Identify which cell holds the provided text, then report its (x, y) central coordinate. 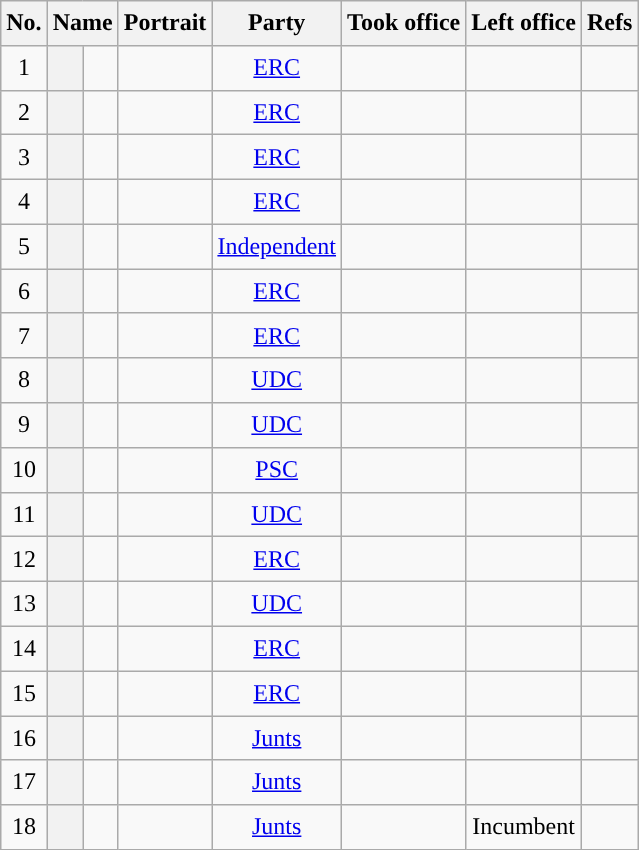
14 (24, 648)
9 (24, 426)
PSC (277, 470)
16 (24, 738)
5 (24, 246)
3 (24, 158)
10 (24, 470)
Left office (524, 24)
8 (24, 380)
Independent (277, 246)
17 (24, 782)
7 (24, 336)
Refs (609, 24)
Took office (404, 24)
18 (24, 828)
1 (24, 68)
4 (24, 202)
15 (24, 694)
No. (24, 24)
12 (24, 560)
Party (277, 24)
11 (24, 514)
Incumbent (524, 828)
6 (24, 292)
13 (24, 604)
Portrait (165, 24)
2 (24, 112)
Name (82, 24)
